For the text-containing cell, return its midpoint in [x, y] coordinate format. 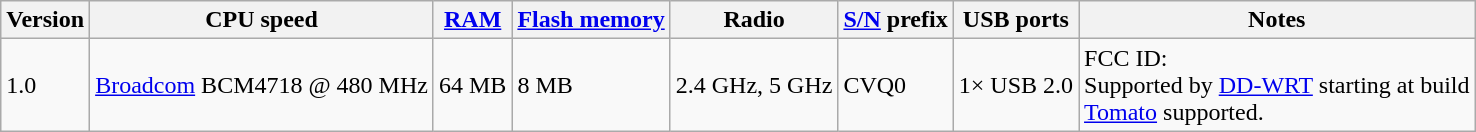
Radio [754, 20]
64 MB [472, 85]
1.0 [46, 85]
Flash memory [591, 20]
Version [46, 20]
CPU speed [262, 20]
Broadcom BCM4718 @ 480 MHz [262, 85]
Notes [1277, 20]
CVQ0 [896, 85]
1× USB 2.0 [1016, 85]
2.4 GHz, 5 GHz [754, 85]
USB ports [1016, 20]
RAM [472, 20]
S/N prefix [896, 20]
FCC ID: Supported by DD-WRT starting at build Tomato supported. [1277, 85]
8 MB [591, 85]
